Return [X, Y] of the center of cell containing provided text 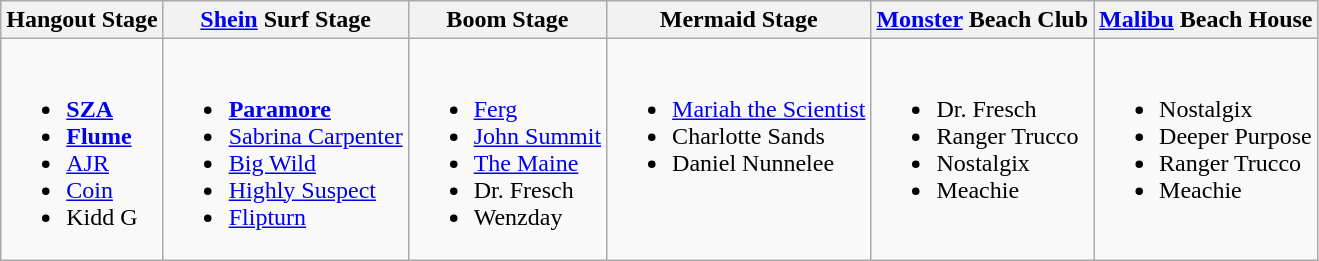
Shein Surf Stage [286, 20]
Malibu Beach House [1206, 20]
Mermaid Stage [739, 20]
NostalgixDeeper PurposeRanger TruccoMeachie [1206, 150]
Dr. FreschRanger TruccoNostalgixMeachie [982, 150]
ParamoreSabrina CarpenterBig WildHighly SuspectFlipturn [286, 150]
Hangout Stage [82, 20]
Mariah the ScientistCharlotte SandsDaniel Nunnelee [739, 150]
Monster Beach Club [982, 20]
Boom Stage [507, 20]
SZAFlumeAJRCoinKidd G [82, 150]
FergJohn SummitThe MaineDr. FreschWenzday [507, 150]
